Pinpoint the cell where the given text exists, returning its (X, Y) midpoint coordinate. 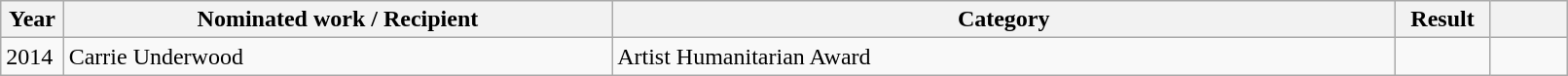
Year (32, 19)
Artist Humanitarian Award (1004, 57)
Category (1004, 19)
Result (1442, 19)
2014 (32, 57)
Carrie Underwood (338, 57)
Nominated work / Recipient (338, 19)
